Return (x, y) of the center of cell containing provided text 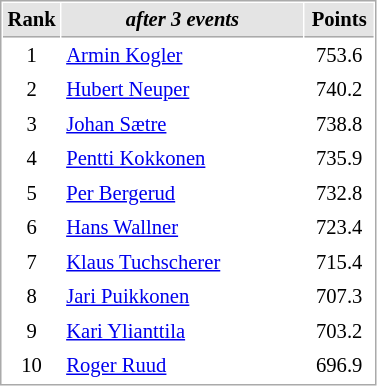
after 3 events (183, 20)
3 (32, 124)
Rank (32, 20)
7 (32, 262)
8 (32, 296)
Jari Puikkonen (183, 296)
696.9 (340, 366)
703.2 (340, 332)
6 (32, 228)
Armin Kogler (183, 56)
4 (32, 158)
5 (32, 194)
740.2 (340, 90)
2 (32, 90)
707.3 (340, 296)
735.9 (340, 158)
Johan Sætre (183, 124)
Hans Wallner (183, 228)
723.4 (340, 228)
715.4 (340, 262)
10 (32, 366)
1 (32, 56)
Per Bergerud (183, 194)
Hubert Neuper (183, 90)
738.8 (340, 124)
Pentti Kokkonen (183, 158)
Roger Ruud (183, 366)
9 (32, 332)
753.6 (340, 56)
732.8 (340, 194)
Kari Ylianttila (183, 332)
Klaus Tuchscherer (183, 262)
Points (340, 20)
